Extract the [x, y] coordinate from the center of the cell holding the provided text.  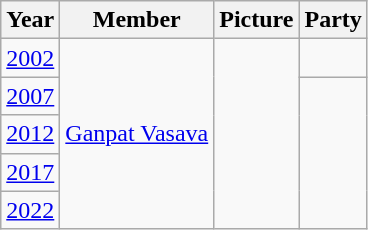
2022 [30, 210]
2007 [30, 96]
Ganpat Vasava [137, 134]
Member [137, 20]
Picture [256, 20]
Party [333, 20]
Year [30, 20]
2012 [30, 134]
2002 [30, 58]
2017 [30, 172]
